From the cell containing the given text, extract its center point as (X, Y) coordinate. 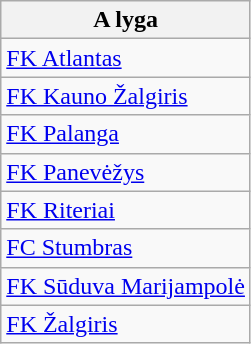
FK Kauno Žalgiris (126, 96)
FK Riteriai (126, 210)
A lyga (126, 20)
FK Sūduva Marijampolė (126, 286)
FK Žalgiris (126, 324)
FC Stumbras (126, 248)
FK Panevėžys (126, 172)
FK Atlantas (126, 58)
FK Palanga (126, 134)
